For the text-containing cell, return its midpoint in [X, Y] coordinate format. 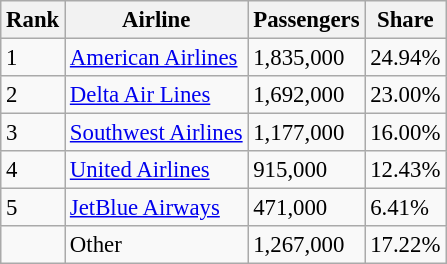
23.00% [406, 95]
471,000 [306, 208]
1 [33, 58]
Delta Air Lines [156, 95]
Share [406, 20]
4 [33, 170]
American Airlines [156, 58]
12.43% [406, 170]
1,267,000 [306, 245]
915,000 [306, 170]
Airline [156, 20]
17.22% [406, 245]
United Airlines [156, 170]
1,692,000 [306, 95]
16.00% [406, 133]
3 [33, 133]
Other [156, 245]
5 [33, 208]
JetBlue Airways [156, 208]
Southwest Airlines [156, 133]
6.41% [406, 208]
Passengers [306, 20]
1,177,000 [306, 133]
24.94% [406, 58]
1,835,000 [306, 58]
Rank [33, 20]
2 [33, 95]
